Return the [X, Y] coordinate for the center point of the cell that contains the specified text.  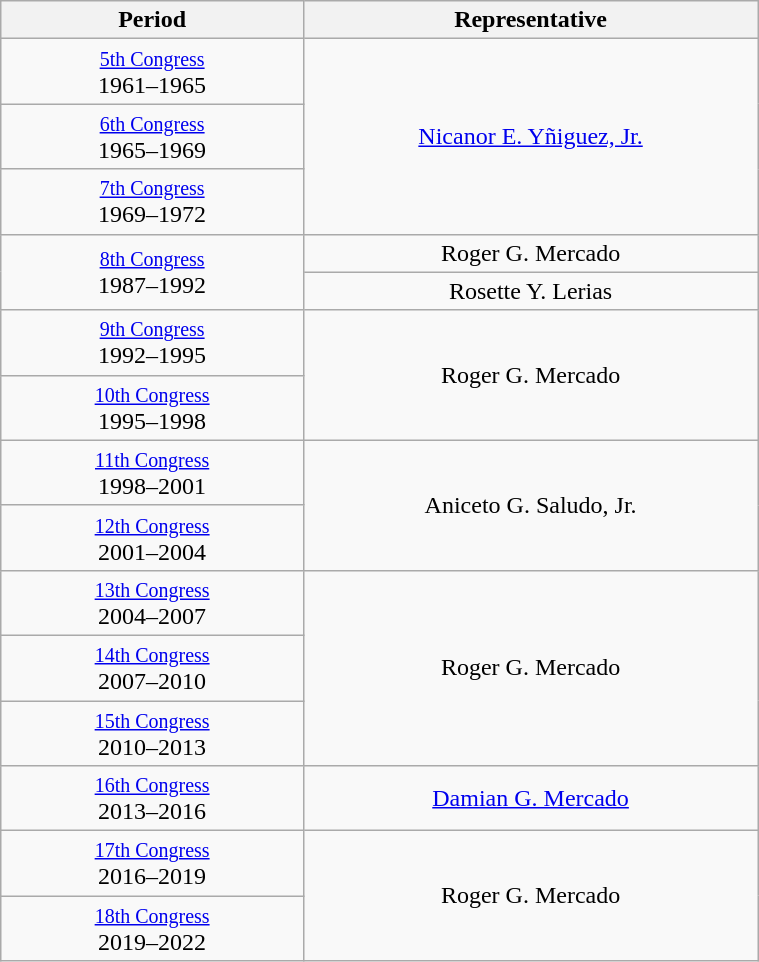
Rosette Y. Lerias [530, 291]
12th Congress2001–2004 [152, 538]
7th Congress1969–1972 [152, 202]
Representative [530, 20]
16th Congress2013–2016 [152, 798]
8th Congress1987–1992 [152, 272]
9th Congress1992–1995 [152, 342]
5th Congress1961–1965 [152, 72]
10th Congress1995–1998 [152, 408]
11th Congress1998–2001 [152, 472]
Period [152, 20]
15th Congress2010–2013 [152, 732]
6th Congress1965–1969 [152, 136]
18th Congress2019–2022 [152, 928]
Nicanor E. Yñiguez, Jr. [530, 136]
13th Congress2004–2007 [152, 602]
Aniceto G. Saludo, Jr. [530, 505]
Damian G. Mercado [530, 798]
17th Congress2016–2019 [152, 864]
14th Congress2007–2010 [152, 668]
